From the cell containing the given text, extract its center point as [X, Y] coordinate. 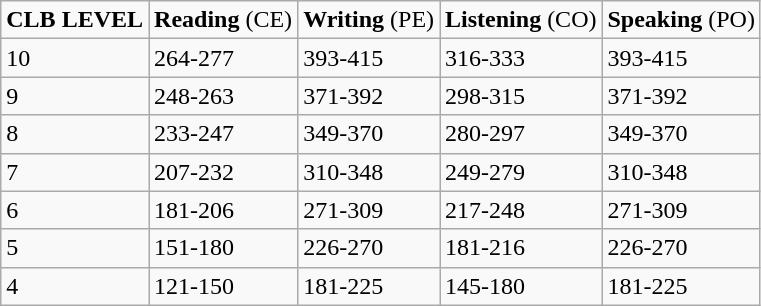
233-247 [224, 134]
217-248 [521, 210]
298-315 [521, 96]
181-206 [224, 210]
248-263 [224, 96]
316-333 [521, 58]
151-180 [224, 248]
Speaking (PO) [681, 20]
145-180 [521, 286]
6 [75, 210]
207-232 [224, 172]
4 [75, 286]
7 [75, 172]
CLB LEVEL [75, 20]
Writing (PE) [369, 20]
280-297 [521, 134]
8 [75, 134]
5 [75, 248]
10 [75, 58]
249-279 [521, 172]
121-150 [224, 286]
9 [75, 96]
Listening (CO) [521, 20]
Reading (CE) [224, 20]
264-277 [224, 58]
181-216 [521, 248]
